Return the (X, Y) coordinate for the center point of the cell that contains the specified text.  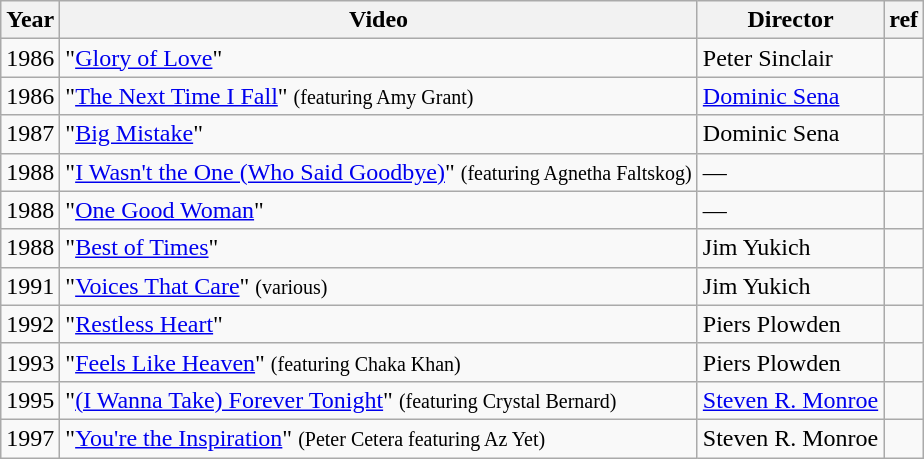
Director (790, 20)
"I Wasn't the One (Who Said Goodbye)" (featuring Agnetha Faltskog) (379, 172)
"Glory of Love" (379, 58)
Peter Sinclair (790, 58)
"Voices That Care" (various) (379, 286)
1997 (30, 438)
"Big Mistake" (379, 134)
"One Good Woman" (379, 210)
"(I Wanna Take) Forever Tonight" (featuring Crystal Bernard) (379, 400)
"Restless Heart" (379, 324)
1993 (30, 362)
1992 (30, 324)
Year (30, 20)
1995 (30, 400)
"Feels Like Heaven" (featuring Chaka Khan) (379, 362)
"Best of Times" (379, 248)
ref (904, 20)
1987 (30, 134)
"The Next Time I Fall" (featuring Amy Grant) (379, 96)
"You're the Inspiration" (Peter Cetera featuring Az Yet) (379, 438)
Video (379, 20)
1991 (30, 286)
